Detect which cell encompasses the target text, then output its (x, y) center coordinate. 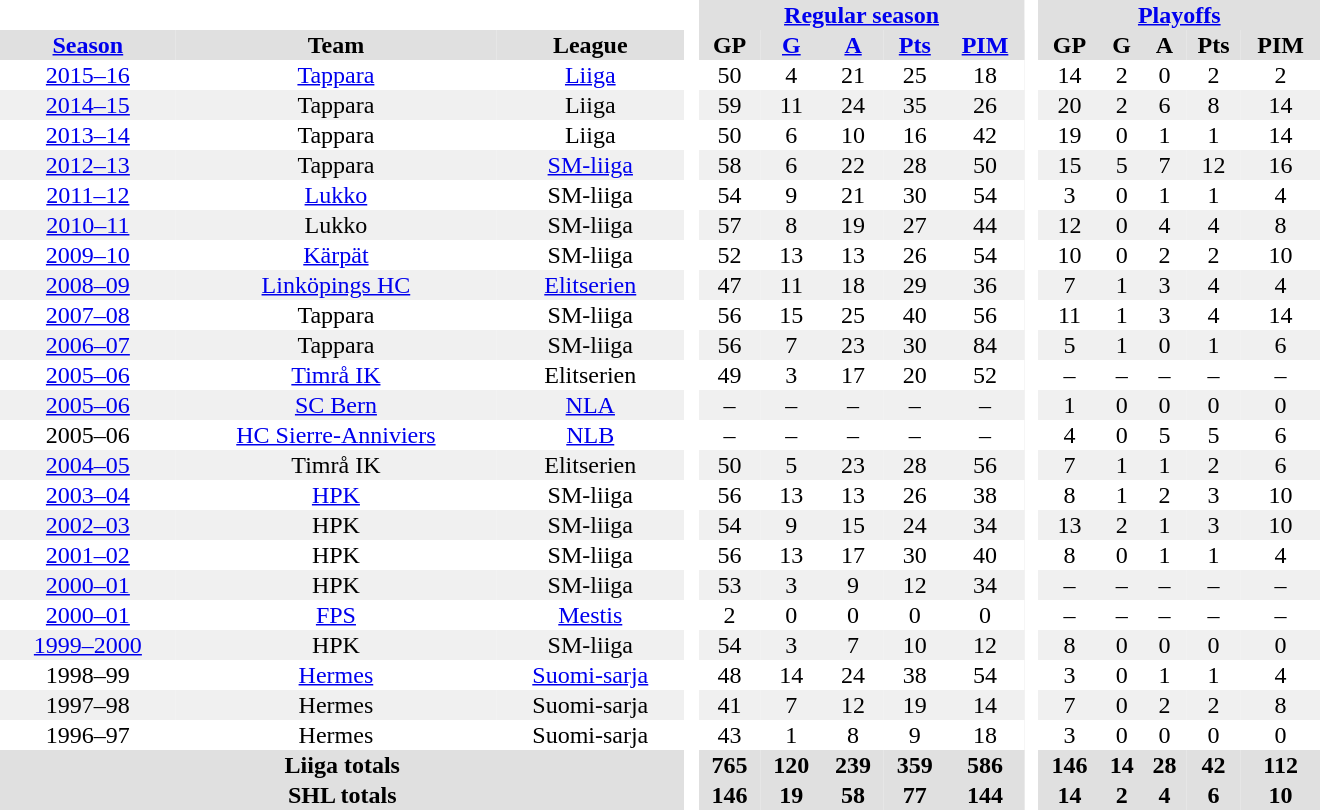
Season (88, 45)
84 (986, 345)
43 (730, 735)
120 (791, 765)
SHL totals (342, 795)
57 (730, 225)
2001–02 (88, 555)
Team (336, 45)
Liiga totals (342, 765)
48 (730, 675)
League (590, 45)
1997–98 (88, 705)
49 (730, 375)
SC Bern (336, 405)
112 (1280, 765)
NLA (590, 405)
36 (986, 285)
Playoffs (1180, 15)
586 (986, 765)
29 (915, 285)
Regular season (862, 15)
Mestis (590, 615)
765 (730, 765)
HC Sierre-Anniviers (336, 435)
2004–05 (88, 465)
239 (853, 765)
47 (730, 285)
2006–07 (88, 345)
Linköpings HC (336, 285)
1999–2000 (88, 645)
2014–15 (88, 105)
359 (915, 765)
53 (730, 585)
77 (915, 795)
59 (730, 105)
22 (853, 165)
144 (986, 795)
41 (730, 705)
Kärpät (336, 255)
1998–99 (88, 675)
2013–14 (88, 135)
2008–09 (88, 285)
2009–10 (88, 255)
2003–04 (88, 495)
1996–97 (88, 735)
2007–08 (88, 315)
FPS (336, 615)
2012–13 (88, 165)
27 (915, 225)
2002–03 (88, 525)
2015–16 (88, 75)
NLB (590, 435)
44 (986, 225)
35 (915, 105)
2010–11 (88, 225)
2011–12 (88, 195)
